For the text-containing cell, return its midpoint in (x, y) coordinate format. 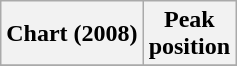
Peakposition (189, 34)
Chart (2008) (72, 34)
